Capture the cell that displays the provided text and extract its (X, Y) central coordinate. 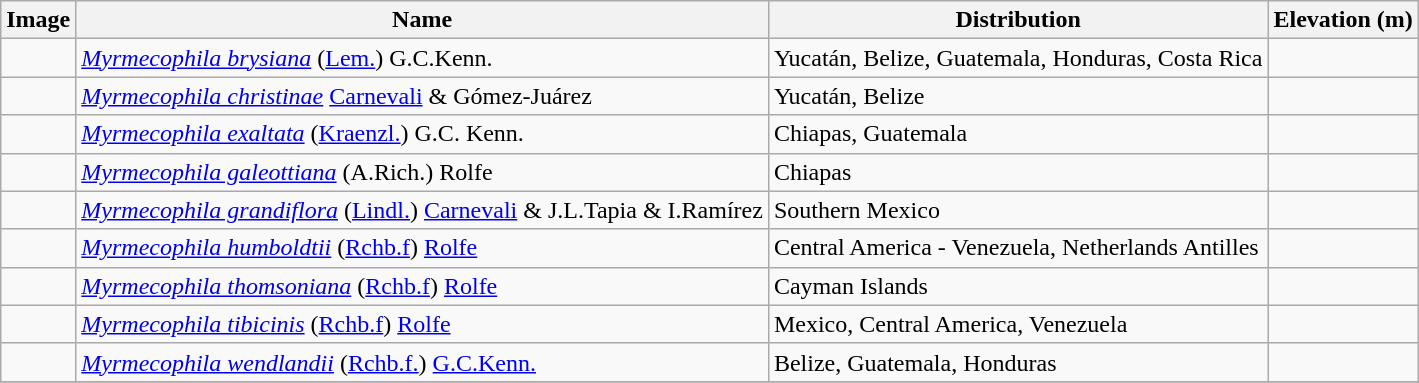
Chiapas (1018, 172)
Central America - Venezuela, Netherlands Antilles (1018, 248)
Yucatán, Belize, Guatemala, Honduras, Costa Rica (1018, 58)
Southern Mexico (1018, 210)
Myrmecophila wendlandii (Rchb.f.) G.C.Kenn. (422, 362)
Myrmecophila exaltata (Kraenzl.) G.C. Kenn. (422, 134)
Myrmecophila galeottiana (A.Rich.) Rolfe (422, 172)
Belize, Guatemala, Honduras (1018, 362)
Cayman Islands (1018, 286)
Myrmecophila grandiflora (Lindl.) Carnevali & J.L.Tapia & I.Ramírez (422, 210)
Myrmecophila christinae Carnevali & Gómez-Juárez (422, 96)
Distribution (1018, 20)
Myrmecophila tibicinis (Rchb.f) Rolfe (422, 324)
Myrmecophila brysiana (Lem.) G.C.Kenn. (422, 58)
Name (422, 20)
Elevation (m) (1343, 20)
Chiapas, Guatemala (1018, 134)
Image (38, 20)
Myrmecophila thomsoniana (Rchb.f) Rolfe (422, 286)
Yucatán, Belize (1018, 96)
Myrmecophila humboldtii (Rchb.f) Rolfe (422, 248)
Mexico, Central America, Venezuela (1018, 324)
